Output the (x, y) coordinate of the center of the cell containing the given text.  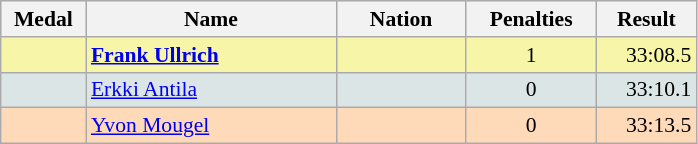
Result (646, 19)
1 (531, 55)
Nation (401, 19)
33:10.1 (646, 90)
Name (211, 19)
Medal (44, 19)
Erkki Antila (211, 90)
33:08.5 (646, 55)
Penalties (531, 19)
33:13.5 (646, 126)
Frank Ullrich (211, 55)
Yvon Mougel (211, 126)
